For the text-containing cell, return its midpoint in [X, Y] coordinate format. 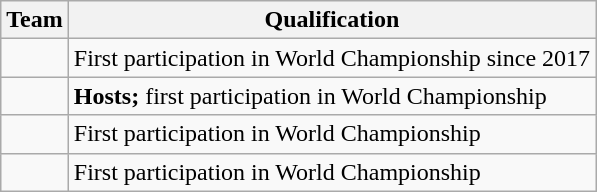
Qualification [332, 20]
First participation in World Championship since 2017 [332, 58]
Hosts; first participation in World Championship [332, 96]
Team [35, 20]
